Extract the (X, Y) coordinate from the center of the cell holding the provided text.  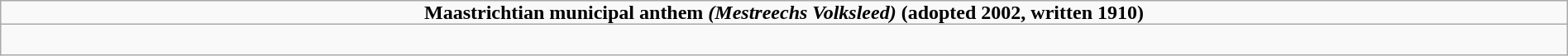
Maastrichtian municipal anthem (Mestreechs Volksleed) (adopted 2002, written 1910) (784, 12)
